Identify which cell holds the provided text, then report its (X, Y) central coordinate. 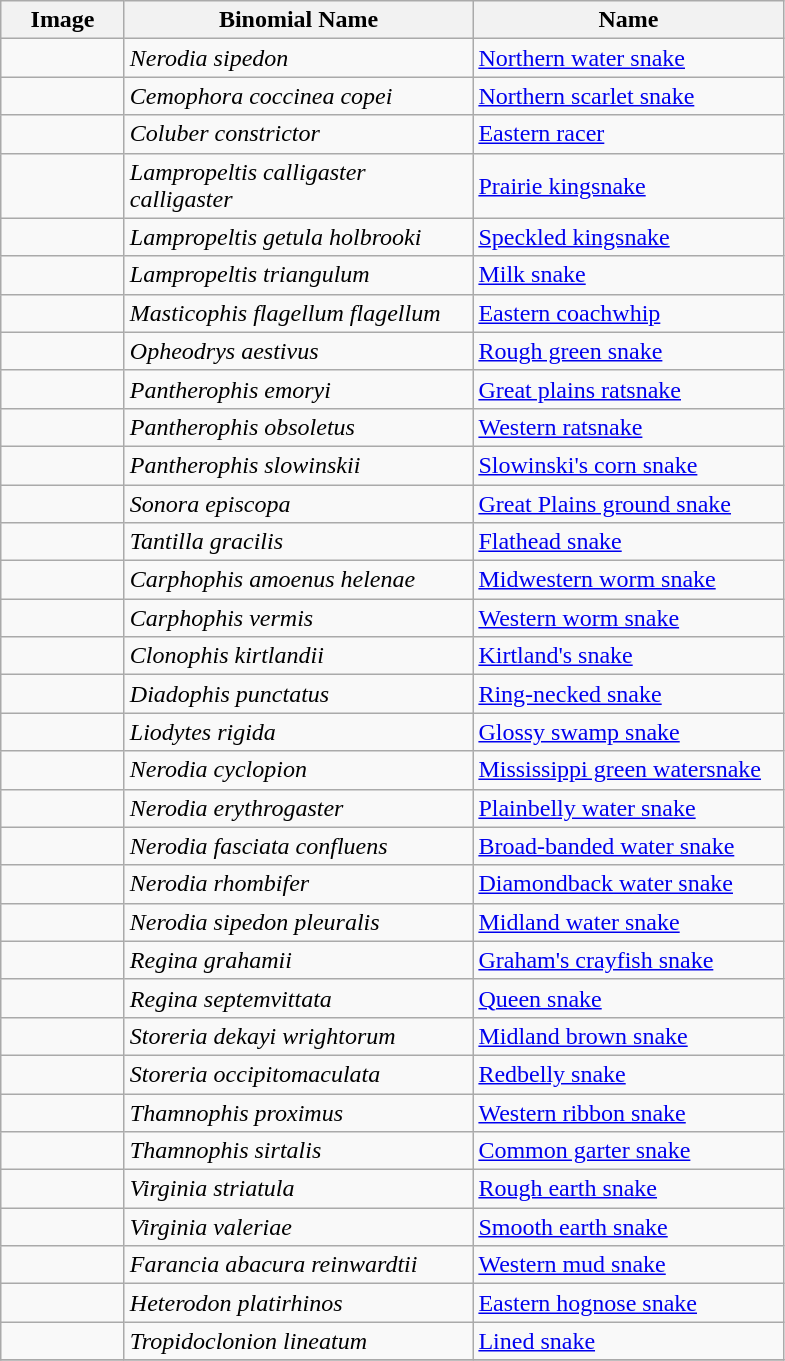
Western worm snake (628, 618)
Farancia abacura reinwardtii (298, 1265)
Eastern racer (628, 134)
Heterodon platirhinos (298, 1303)
Lampropeltis triangulum (298, 275)
Western ratsnake (628, 427)
Midwestern worm snake (628, 580)
Cemophora coccinea copei (298, 96)
Glossy swamp snake (628, 732)
Prairie kingsnake (628, 186)
Pantherophis obsoletus (298, 427)
Virginia valeriae (298, 1227)
Nerodia rhombifer (298, 884)
Binomial Name (298, 20)
Diadophis punctatus (298, 694)
Tantilla gracilis (298, 542)
Regina grahamii (298, 960)
Kirtland's snake (628, 656)
Carphophis vermis (298, 618)
Nerodia fasciata confluens (298, 846)
Nerodia sipedon (298, 58)
Image (63, 20)
Mississippi green watersnake (628, 770)
Liodytes rigida (298, 732)
Diamondback water snake (628, 884)
Thamnophis sirtalis (298, 1151)
Plainbelly water snake (628, 808)
Nerodia cyclopion (298, 770)
Queen snake (628, 998)
Tropidoclonion lineatum (298, 1341)
Name (628, 20)
Storeria occipitomaculata (298, 1074)
Thamnophis proximus (298, 1113)
Eastern coachwhip (628, 313)
Smooth earth snake (628, 1227)
Northern water snake (628, 58)
Midland water snake (628, 922)
Common garter snake (628, 1151)
Sonora episcopa (298, 503)
Masticophis flagellum flagellum (298, 313)
Regina septemvittata (298, 998)
Storeria dekayi wrightorum (298, 1036)
Graham's crayfish snake (628, 960)
Pantherophis slowinskii (298, 465)
Clonophis kirtlandii (298, 656)
Lined snake (628, 1341)
Eastern hognose snake (628, 1303)
Midland brown snake (628, 1036)
Nerodia sipedon pleuralis (298, 922)
Slowinski's corn snake (628, 465)
Coluber constrictor (298, 134)
Opheodrys aestivus (298, 351)
Lampropeltis calligaster calligaster (298, 186)
Flathead snake (628, 542)
Carphophis amoenus helenae (298, 580)
Nerodia erythrogaster (298, 808)
Rough green snake (628, 351)
Broad-banded water snake (628, 846)
Ring-necked snake (628, 694)
Redbelly snake (628, 1074)
Great plains ratsnake (628, 389)
Lampropeltis getula holbrooki (298, 237)
Milk snake (628, 275)
Northern scarlet snake (628, 96)
Virginia striatula (298, 1189)
Speckled kingsnake (628, 237)
Western mud snake (628, 1265)
Pantherophis emoryi (298, 389)
Rough earth snake (628, 1189)
Western ribbon snake (628, 1113)
Great Plains ground snake (628, 503)
